Identify which cell holds the provided text, then report its (X, Y) central coordinate. 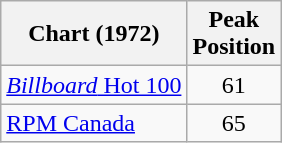
61 (234, 85)
Chart (1972) (94, 34)
65 (234, 123)
Billboard Hot 100 (94, 85)
PeakPosition (234, 34)
RPM Canada (94, 123)
